Capture the cell that displays the provided text and extract its [X, Y] central coordinate. 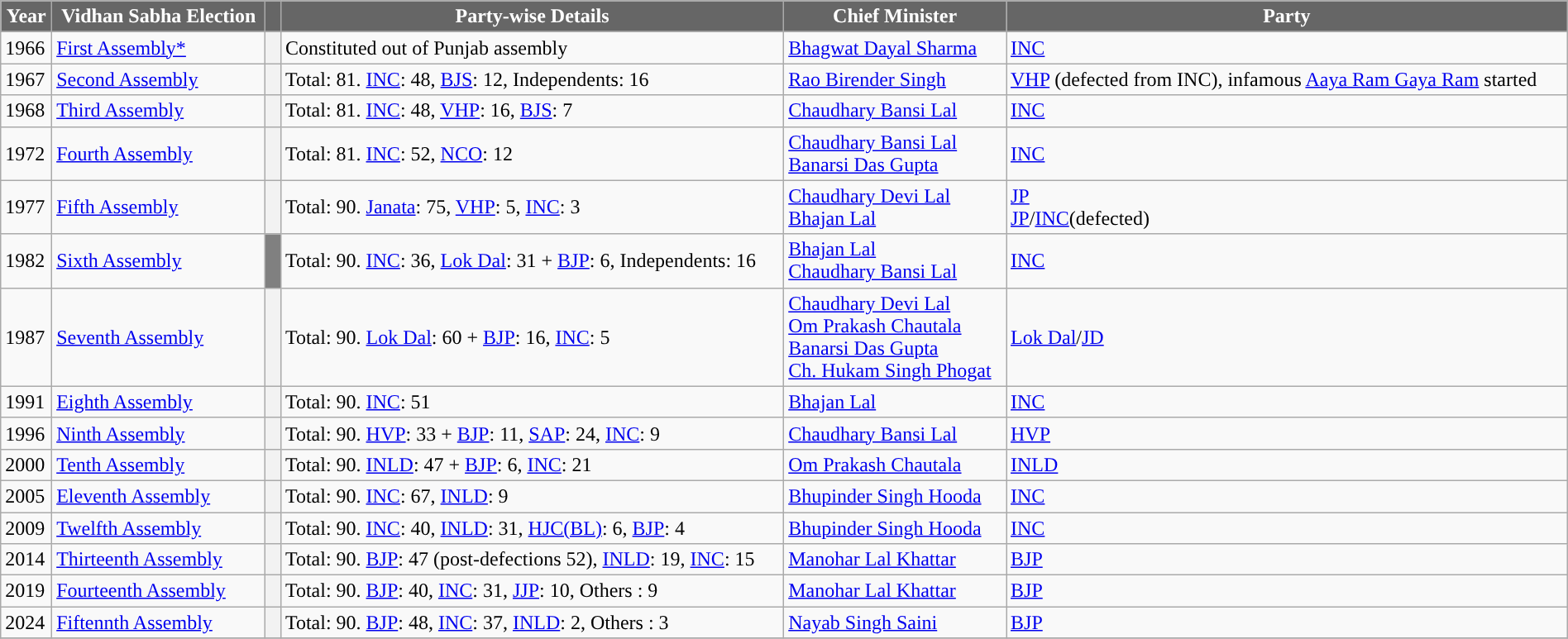
1972 [26, 154]
1968 [26, 111]
1982 [26, 261]
2024 [26, 622]
Fourth Assembly [159, 154]
Year [26, 17]
Total: 90. INC: 40, INLD: 31, HJC(BL): 6, BJP: 4 [532, 528]
Tenth Assembly [159, 465]
Chaudhary Devi Lal Om Prakash Chautala Banarsi Das Gupta Ch. Hukam Singh Phogat [895, 337]
2019 [26, 591]
Eleventh Assembly [159, 496]
Total: 90. Janata: 75, VHP: 5, INC: 3 [532, 207]
Third Assembly [159, 111]
Constituted out of Punjab assembly [532, 48]
Eighth Assembly [159, 402]
Chief Minister [895, 17]
Rao Birender Singh [895, 79]
Fourteenth Assembly [159, 591]
Total: 90. BJP: 40, INC: 31, JJP: 10, Others : 9 [532, 591]
2005 [26, 496]
Total: 90. INC: 36, Lok Dal: 31 + BJP: 6, Independents: 16 [532, 261]
HVP [1287, 433]
Om Prakash Chautala [895, 465]
Fiftennth Assembly [159, 622]
1991 [26, 402]
1967 [26, 79]
Chaudhary Bansi Lal Banarsi Das Gupta [895, 154]
Total: 90. INC: 67, INLD: 9 [532, 496]
Nayab Singh Saini [895, 622]
Total: 90. INC: 51 [532, 402]
Bhagwat Dayal Sharma [895, 48]
Thirteenth Assembly [159, 560]
Bhajan Lal Chaudhary Bansi Lal [895, 261]
Party-wise Details [532, 17]
VHP (defected from INC), infamous Aaya Ram Gaya Ram started [1287, 79]
Ninth Assembly [159, 433]
Lok Dal/JD [1287, 337]
1977 [26, 207]
JP JP/INC(defected) [1287, 207]
Bhajan Lal [895, 402]
2014 [26, 560]
Total: 90. INLD: 47 + BJP: 6, INC: 21 [532, 465]
Total: 81. INC: 48, VHP: 16, BJS: 7 [532, 111]
1966 [26, 48]
Total: 81. INC: 48, BJS: 12, Independents: 16 [532, 79]
Total: 90. BJP: 47 (post-defections 52), INLD: 19, INC: 15 [532, 560]
Second Assembly [159, 79]
Chaudhary Devi Lal Bhajan Lal [895, 207]
INLD [1287, 465]
Fifth Assembly [159, 207]
Party [1287, 17]
2000 [26, 465]
Twelfth Assembly [159, 528]
Total: 90. BJP: 48, INC: 37, INLD: 2, Others : 3 [532, 622]
2009 [26, 528]
1987 [26, 337]
First Assembly* [159, 48]
Total: 81. INC: 52, NCO: 12 [532, 154]
Vidhan Sabha Election [159, 17]
Sixth Assembly [159, 261]
Total: 90. Lok Dal: 60 + BJP: 16, INC: 5 [532, 337]
Total: 90. HVP: 33 + BJP: 11, SAP: 24, INC: 9 [532, 433]
Seventh Assembly [159, 337]
1996 [26, 433]
